Determine the (x, y) coordinate at the center of the cell enclosing the given text.  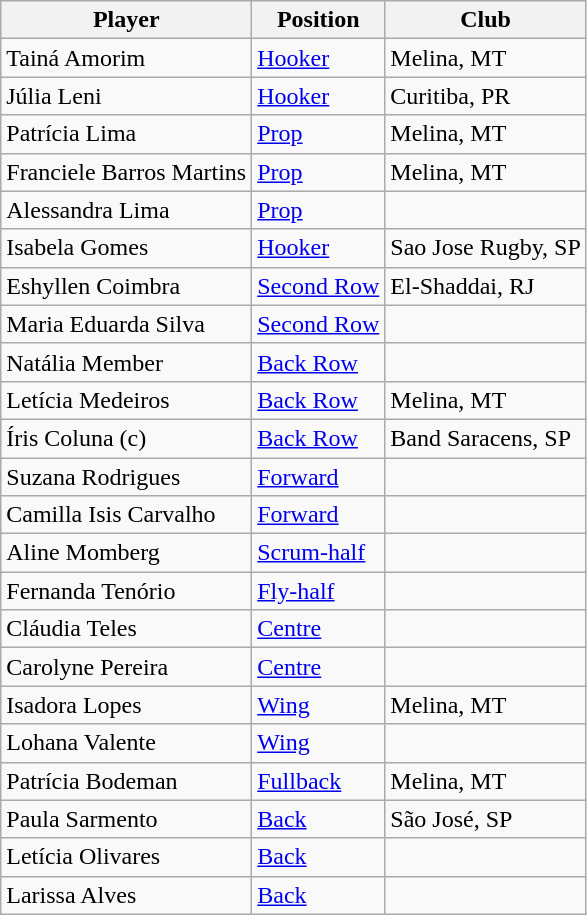
Alessandra Lima (126, 210)
Letícia Medeiros (126, 400)
Patrícia Bodeman (126, 781)
El-Shaddai, RJ (486, 286)
Club (486, 20)
Íris Coluna (c) (126, 438)
Paula Sarmento (126, 819)
Scrum-half (318, 553)
Fernanda Tenório (126, 591)
Position (318, 20)
Natália Member (126, 362)
Franciele Barros Martins (126, 172)
Camilla Isis Carvalho (126, 515)
Cláudia Teles (126, 629)
Aline Momberg (126, 553)
Band Saracens, SP (486, 438)
Suzana Rodrigues (126, 477)
Fullback (318, 781)
Sao Jose Rugby, SP (486, 248)
Larissa Alves (126, 895)
Lohana Valente (126, 743)
Júlia Leni (126, 96)
Isadora Lopes (126, 705)
Curitiba, PR (486, 96)
Player (126, 20)
Letícia Olivares (126, 857)
Tainá Amorim (126, 58)
Fly-half (318, 591)
Isabela Gomes (126, 248)
Eshyllen Coimbra (126, 286)
São José, SP (486, 819)
Patrícia Lima (126, 134)
Maria Eduarda Silva (126, 324)
Carolyne Pereira (126, 667)
